Determine the [X, Y] coordinate at the center of the cell enclosing the given text.  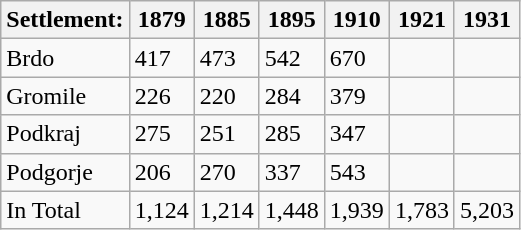
220 [226, 96]
5,203 [486, 210]
206 [162, 172]
251 [226, 134]
275 [162, 134]
379 [356, 96]
284 [292, 96]
270 [226, 172]
543 [356, 172]
1,783 [422, 210]
1885 [226, 20]
Brdo [65, 58]
1,214 [226, 210]
1,939 [356, 210]
Podgorje [65, 172]
Gromile [65, 96]
1910 [356, 20]
In Total [65, 210]
542 [292, 58]
285 [292, 134]
Settlement: [65, 20]
473 [226, 58]
226 [162, 96]
347 [356, 134]
1931 [486, 20]
670 [356, 58]
1879 [162, 20]
1,124 [162, 210]
337 [292, 172]
1921 [422, 20]
417 [162, 58]
1895 [292, 20]
Podkraj [65, 134]
1,448 [292, 210]
